Scan for the cell matching the given text and deliver its [x, y] coordinate at center. 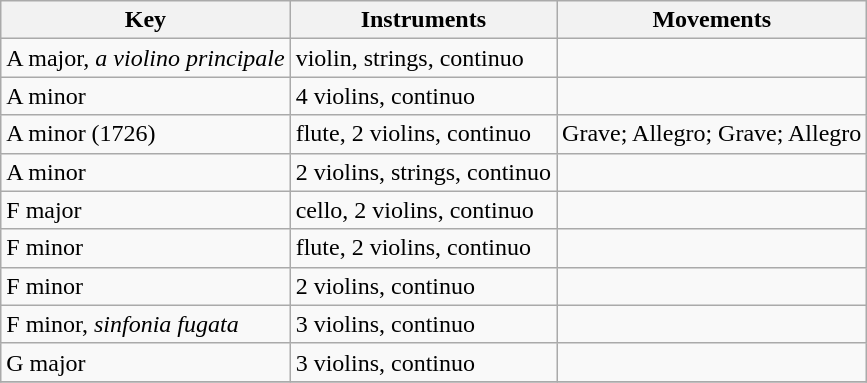
2 violins, strings, continuo [423, 172]
cello, 2 violins, continuo [423, 210]
G major [146, 362]
4 violins, continuo [423, 96]
Key [146, 20]
F major [146, 210]
F minor, sinfonia fugata [146, 324]
Instruments [423, 20]
Movements [712, 20]
A major, a violino principale [146, 58]
2 violins, continuo [423, 286]
violin, strings, continuo [423, 58]
A minor (1726) [146, 134]
Grave; Allegro; Grave; Allegro [712, 134]
